Find where the given text appears and provide that cell's center as [X, Y] coordinate. 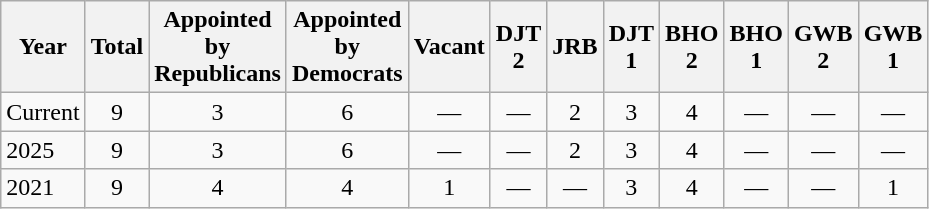
Year [43, 47]
JRB [575, 47]
AppointedbyDemocrats [347, 47]
2025 [43, 150]
Vacant [449, 47]
Total [117, 47]
BHO1 [756, 47]
AppointedbyRepublicans [218, 47]
DJT2 [518, 47]
BHO2 [692, 47]
GWB2 [823, 47]
Current [43, 112]
GWB1 [893, 47]
2021 [43, 188]
DJT1 [631, 47]
